Return (x, y) of the center of cell containing provided text 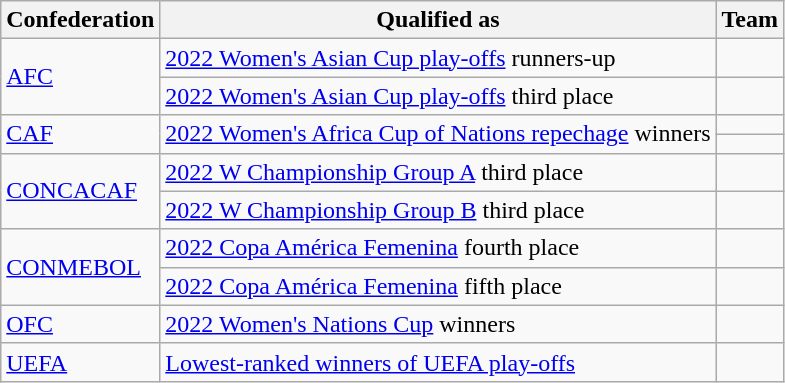
Qualified as (438, 20)
2022 Copa América Femenina fifth place (438, 286)
2022 Women's Nations Cup winners (438, 324)
Team (750, 20)
OFC (80, 324)
CAF (80, 134)
Confederation (80, 20)
2022 Copa América Femenina fourth place (438, 248)
2022 Women's Asian Cup play-offs runners-up (438, 58)
2022 Women's Asian Cup play-offs third place (438, 96)
2022 W Championship Group B third place (438, 210)
UEFA (80, 362)
2022 Women's Africa Cup of Nations repechage winners (438, 134)
Lowest-ranked winners of UEFA play-offs (438, 362)
2022 W Championship Group A third place (438, 172)
AFC (80, 77)
CONMEBOL (80, 267)
CONCACAF (80, 191)
